Search for the cell housing the specified text and yield its (X, Y) center coordinate. 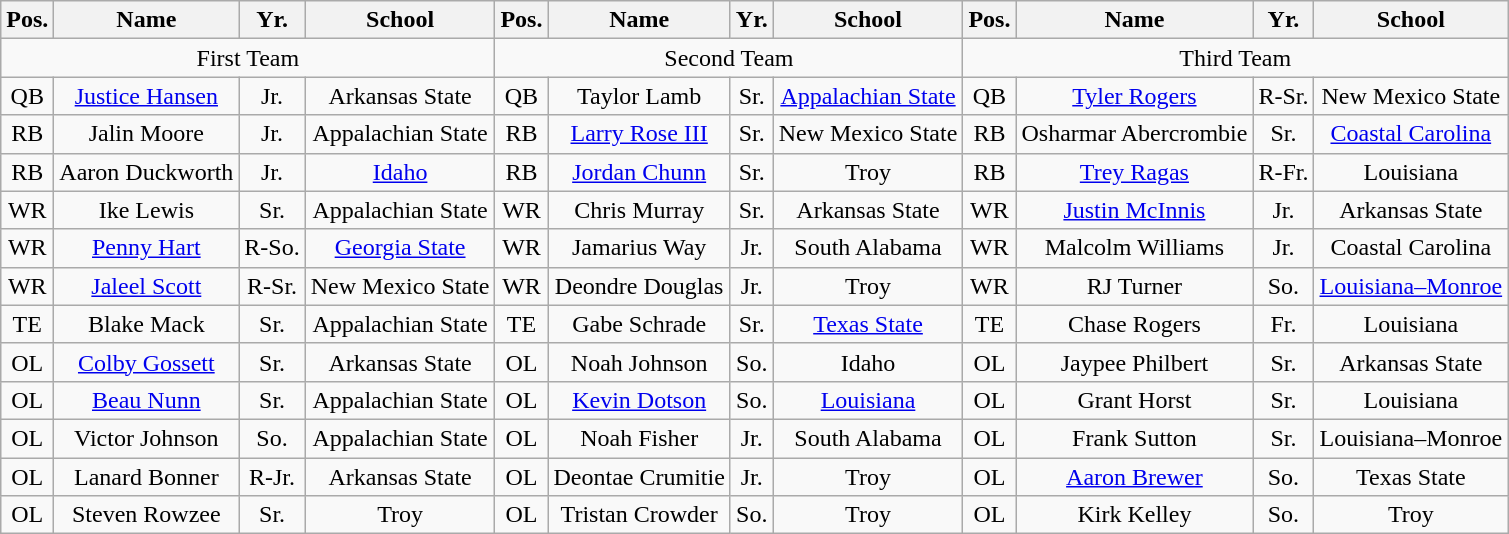
Tristan Crowder (639, 515)
Noah Johnson (639, 362)
Frank Sutton (1134, 438)
Fr. (1284, 324)
Colby Gossett (146, 362)
Grant Horst (1134, 400)
First Team (248, 58)
Second Team (729, 58)
Kevin Dotson (639, 400)
Jamarius Way (639, 248)
Penny Hart (146, 248)
Lanard Bonner (146, 477)
Jaypee Philbert (1134, 362)
Justice Hansen (146, 96)
Beau Nunn (146, 400)
Kirk Kelley (1134, 515)
Jalin Moore (146, 134)
Taylor Lamb (639, 96)
Deondre Douglas (639, 286)
RJ Turner (1134, 286)
Deontae Crumitie (639, 477)
Victor Johnson (146, 438)
R-Jr. (272, 477)
Osharmar Abercrombie (1134, 134)
Jaleel Scott (146, 286)
R-So. (272, 248)
Larry Rose III (639, 134)
Georgia State (400, 248)
Gabe Schrade (639, 324)
Jordan Chunn (639, 172)
Third Team (1236, 58)
Ike Lewis (146, 210)
Malcolm Williams (1134, 248)
Blake Mack (146, 324)
Noah Fisher (639, 438)
Justin McInnis (1134, 210)
Trey Ragas (1134, 172)
Aaron Duckworth (146, 172)
R-Fr. (1284, 172)
Chris Murray (639, 210)
Steven Rowzee (146, 515)
Aaron Brewer (1134, 477)
Chase Rogers (1134, 324)
Tyler Rogers (1134, 96)
